Search for the cell housing the specified text and yield its (x, y) center coordinate. 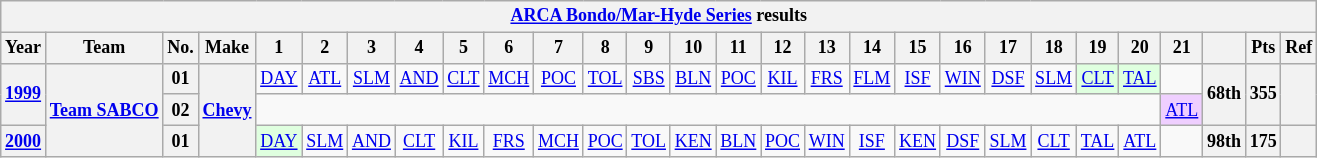
2 (325, 48)
2000 (24, 140)
68th (1224, 94)
FLM (872, 78)
7 (559, 48)
12 (783, 48)
ARCA Bondo/Mar-Hyde Series results (659, 16)
1999 (24, 94)
19 (1097, 48)
18 (1054, 48)
No. (180, 48)
175 (1263, 140)
Team SABCO (104, 110)
10 (693, 48)
1 (279, 48)
11 (738, 48)
17 (1008, 48)
SBS (648, 78)
Year (24, 48)
5 (464, 48)
14 (872, 48)
Ref (1299, 48)
Pts (1263, 48)
20 (1140, 48)
6 (509, 48)
21 (1182, 48)
Make (227, 48)
355 (1263, 94)
02 (180, 110)
13 (826, 48)
98th (1224, 140)
Team (104, 48)
15 (918, 48)
9 (648, 48)
16 (962, 48)
8 (605, 48)
3 (372, 48)
Chevy (227, 110)
4 (419, 48)
